Provide the (X, Y) coordinate of the cell's center where the given text is located.  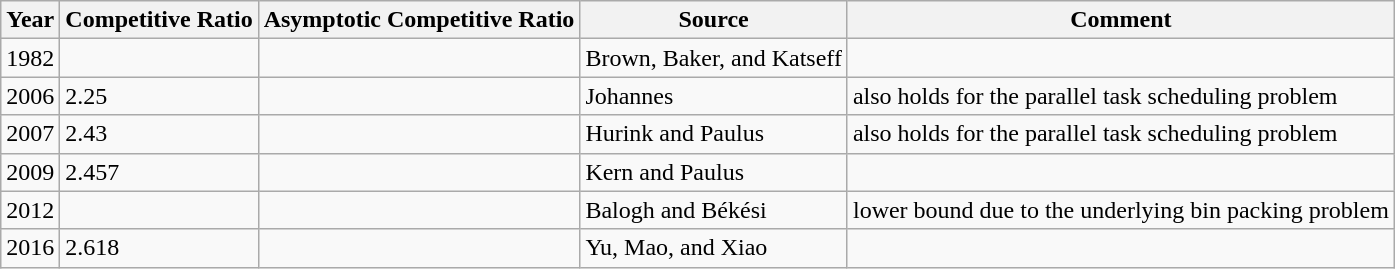
2012 (30, 210)
Hurink and Paulus (714, 134)
1982 (30, 58)
2.43 (159, 134)
Year (30, 20)
2007 (30, 134)
Johannes (714, 96)
Yu, Mao, and Xiao (714, 248)
2016 (30, 248)
2.25 (159, 96)
Asymptotic Competitive Ratio (419, 20)
Competitive Ratio (159, 20)
2.618 (159, 248)
Kern and Paulus (714, 172)
Balogh and Békési (714, 210)
Comment (1120, 20)
Brown, Baker, and Katseff (714, 58)
lower bound due to the underlying bin packing problem (1120, 210)
Source (714, 20)
2009 (30, 172)
2006 (30, 96)
2.457 (159, 172)
